Extract the (X, Y) coordinate from the center of the cell holding the provided text.  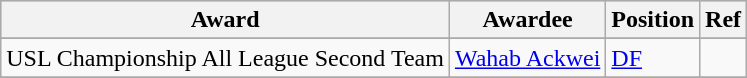
USL Championship All League Second Team (226, 58)
DF (653, 58)
Position (653, 20)
Wahab Ackwei (527, 58)
Award (226, 20)
Awardee (527, 20)
Ref (724, 20)
